Locate the cell with the specified text and output its (x, y) center coordinate. 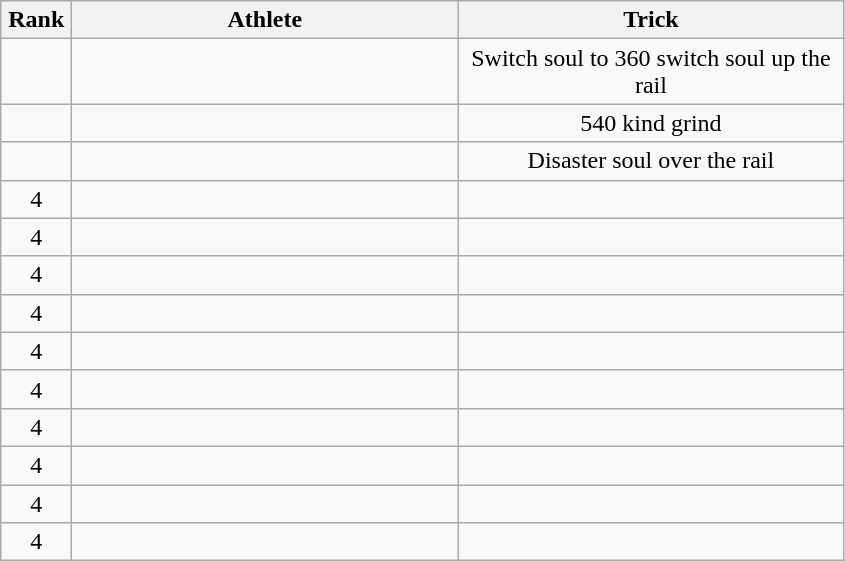
Switch soul to 360 switch soul up the rail (651, 72)
Rank (36, 20)
Trick (651, 20)
Disaster soul over the rail (651, 161)
540 kind grind (651, 123)
Athlete (265, 20)
